Search for the cell housing the specified text and yield its (x, y) center coordinate. 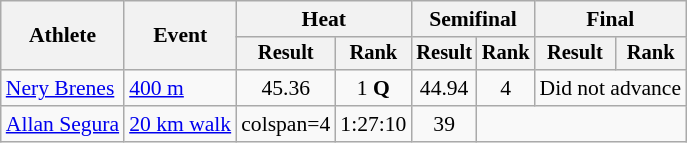
45.36 (286, 88)
1:27:10 (373, 124)
Semifinal (472, 19)
Event (180, 36)
39 (444, 124)
Final (610, 19)
1 Q (373, 88)
400 m (180, 88)
Allan Segura (62, 124)
Athlete (62, 36)
Nery Brenes (62, 88)
Did not advance (610, 88)
4 (506, 88)
Heat (324, 19)
20 km walk (180, 124)
44.94 (444, 88)
colspan=4 (286, 124)
